Provide the [x, y] coordinate of the cell's center where the given text is located.  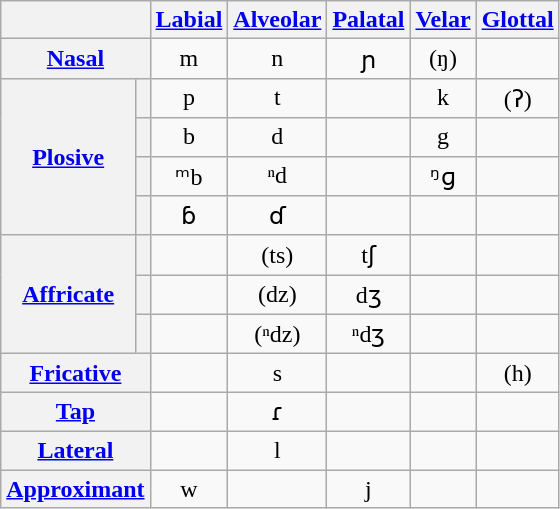
ᵑɡ [443, 176]
Nasal [76, 59]
(h) [518, 373]
ⁿd [278, 176]
tʃ [368, 255]
(ts) [278, 255]
ɲ [368, 59]
Palatal [368, 20]
Tap [76, 412]
Velar [443, 20]
ⁿdʒ [368, 334]
Glottal [518, 20]
m [189, 59]
Affricate [68, 294]
Plosive [68, 156]
Labial [189, 20]
b [189, 137]
Approximant [76, 489]
(ŋ) [443, 59]
d [278, 137]
n [278, 59]
s [278, 373]
g [443, 137]
w [189, 489]
ᵐb [189, 176]
Fricative [76, 373]
j [368, 489]
(dz) [278, 295]
Lateral [76, 450]
ɓ [189, 216]
p [189, 98]
ɗ [278, 216]
(ʔ) [518, 98]
(ⁿdz) [278, 334]
k [443, 98]
Alveolar [278, 20]
ɾ [278, 412]
t [278, 98]
dʒ [368, 295]
l [278, 450]
